Output the (X, Y) coordinate of the center of the cell containing the given text.  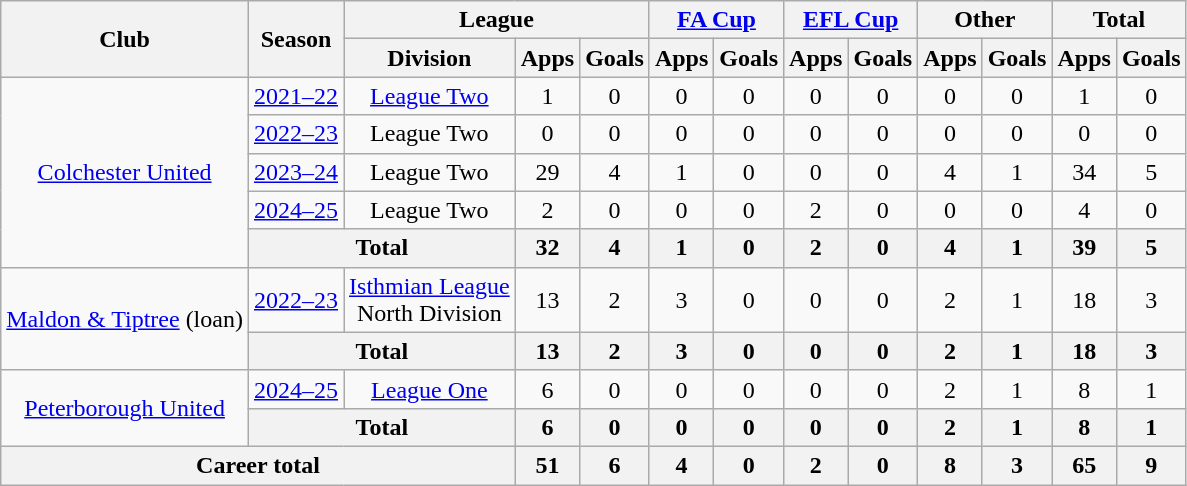
Career total (258, 465)
Isthmian LeagueNorth Division (430, 300)
Maldon & Tiptree (loan) (125, 318)
Club (125, 39)
Season (296, 39)
Other (985, 20)
39 (1084, 248)
Colchester United (125, 172)
29 (547, 172)
34 (1084, 172)
League One (430, 389)
League (497, 20)
51 (547, 465)
Division (430, 58)
2021–22 (296, 96)
2023–24 (296, 172)
EFL Cup (851, 20)
FA Cup (716, 20)
Peterborough United (125, 408)
65 (1084, 465)
9 (1151, 465)
32 (547, 248)
